Find where the given text appears and provide that cell's center as (X, Y) coordinate. 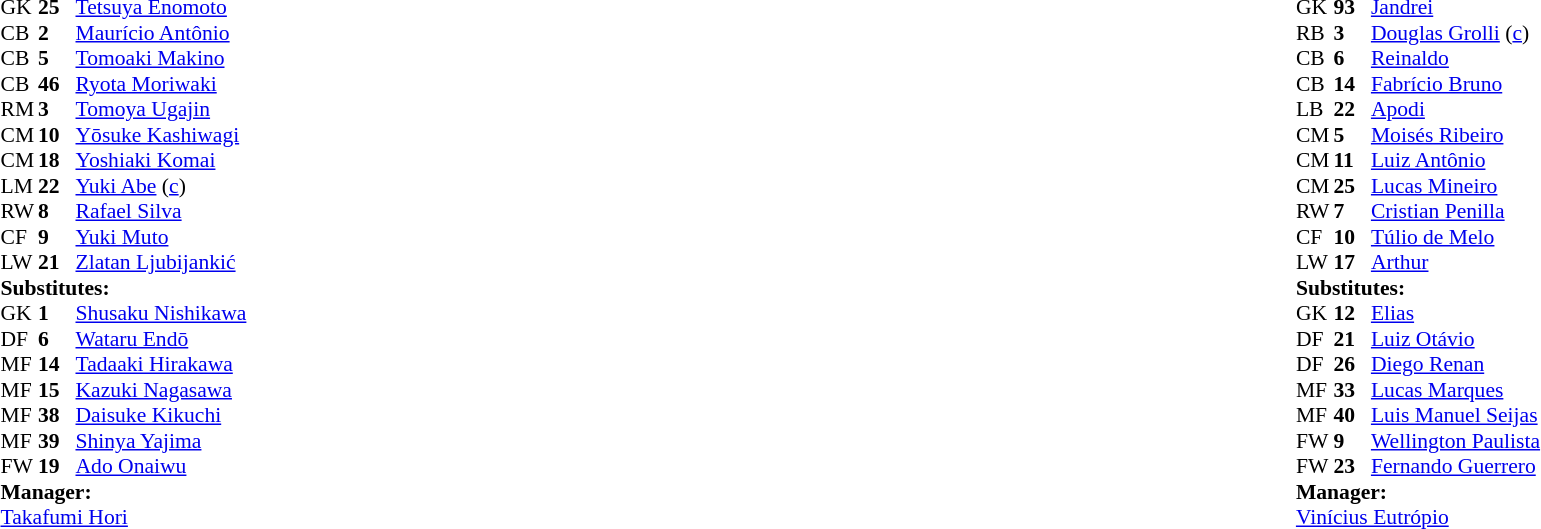
Daisuke Kikuchi (162, 415)
33 (1352, 390)
Yoshiaki Komai (162, 161)
Reinaldo (1456, 59)
Yōsuke Kashiwagi (162, 135)
Luiz Antônio (1456, 161)
Apodi (1456, 109)
Luiz Otávio (1456, 339)
RM (19, 109)
18 (57, 161)
Ado Onaiwu (162, 467)
Shusaku Nishikawa (162, 313)
11 (1352, 161)
Fabrício Bruno (1456, 84)
Wellington Paulista (1456, 441)
12 (1352, 313)
Fernando Guerrero (1456, 467)
Kazuki Nagasawa (162, 390)
Cristian Penilla (1456, 211)
Lucas Marques (1456, 390)
25 (1352, 186)
38 (57, 415)
Wataru Endō (162, 339)
8 (57, 211)
23 (1352, 467)
26 (1352, 365)
Diego Renan (1456, 365)
Douglas Grolli (c) (1456, 33)
LB (1315, 109)
Elias (1456, 313)
17 (1352, 263)
Tadaaki Hirakawa (162, 365)
Túlio de Melo (1456, 237)
19 (57, 467)
Moisés Ribeiro (1456, 135)
Yuki Abe (c) (162, 186)
LM (19, 186)
Zlatan Ljubijankić (162, 263)
Lucas Mineiro (1456, 186)
15 (57, 390)
Tomoya Ugajin (162, 109)
39 (57, 441)
RB (1315, 33)
7 (1352, 211)
Yuki Muto (162, 237)
Maurício Antônio (162, 33)
Rafael Silva (162, 211)
2 (57, 33)
1 (57, 313)
Tomoaki Makino (162, 59)
Ryota Moriwaki (162, 84)
Arthur (1456, 263)
Shinya Yajima (162, 441)
46 (57, 84)
40 (1352, 415)
Luis Manuel Seijas (1456, 415)
